Locate the cell with the specified text and output its (x, y) center coordinate. 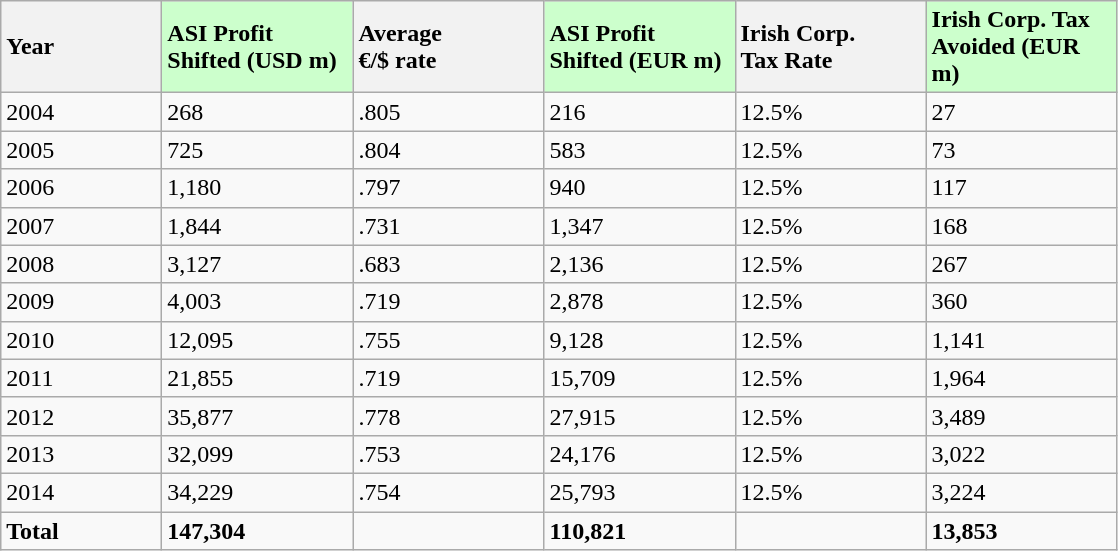
168 (1022, 226)
Total (82, 531)
2,136 (640, 264)
.683 (448, 264)
35,877 (258, 416)
1,844 (258, 226)
21,855 (258, 378)
73 (1022, 150)
1,347 (640, 226)
9,128 (640, 340)
Average€/$ rate (448, 47)
2004 (82, 112)
12,095 (258, 340)
.778 (448, 416)
2007 (82, 226)
27 (1022, 112)
2011 (82, 378)
940 (640, 188)
2013 (82, 454)
2006 (82, 188)
Irish Corp. TaxAvoided (EUR m) (1022, 47)
2010 (82, 340)
2008 (82, 264)
267 (1022, 264)
147,304 (258, 531)
15,709 (640, 378)
.805 (448, 112)
360 (1022, 302)
27,915 (640, 416)
.797 (448, 188)
4,003 (258, 302)
Irish Corp.Tax Rate (830, 47)
3,224 (1022, 492)
32,099 (258, 454)
.804 (448, 150)
1,964 (1022, 378)
110,821 (640, 531)
.753 (448, 454)
2014 (82, 492)
2,878 (640, 302)
216 (640, 112)
ASI ProfitShifted (USD m) (258, 47)
34,229 (258, 492)
2009 (82, 302)
Year (82, 47)
ASI ProfitShifted (EUR m) (640, 47)
1,141 (1022, 340)
3,489 (1022, 416)
.731 (448, 226)
2012 (82, 416)
268 (258, 112)
117 (1022, 188)
1,180 (258, 188)
725 (258, 150)
3,127 (258, 264)
2005 (82, 150)
24,176 (640, 454)
3,022 (1022, 454)
.755 (448, 340)
13,853 (1022, 531)
583 (640, 150)
.754 (448, 492)
25,793 (640, 492)
